For the text-containing cell, return its midpoint in (x, y) coordinate format. 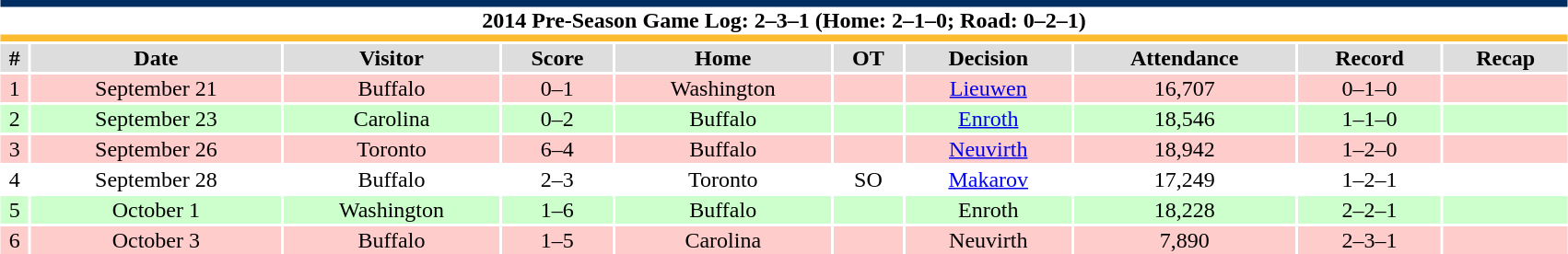
OT (868, 58)
Home (723, 58)
1–2–1 (1369, 179)
6 (15, 240)
1–2–0 (1369, 149)
2–2–1 (1369, 210)
2–3 (557, 179)
September 21 (157, 88)
Score (557, 58)
4 (15, 179)
September 23 (157, 119)
6–4 (557, 149)
September 28 (157, 179)
Makarov (988, 179)
Lieuwen (988, 88)
October 1 (157, 210)
1–5 (557, 240)
0–2 (557, 119)
0–1–0 (1369, 88)
2014 Pre-Season Game Log: 2–3–1 (Home: 2–1–0; Road: 0–2–1) (784, 20)
September 26 (157, 149)
Visitor (392, 58)
# (15, 58)
0–1 (557, 88)
18,228 (1185, 210)
7,890 (1185, 240)
Recap (1505, 58)
18,546 (1185, 119)
SO (868, 179)
2–3–1 (1369, 240)
1–6 (557, 210)
Decision (988, 58)
3 (15, 149)
2 (15, 119)
Attendance (1185, 58)
1–1–0 (1369, 119)
5 (15, 210)
October 3 (157, 240)
18,942 (1185, 149)
16,707 (1185, 88)
Record (1369, 58)
Date (157, 58)
17,249 (1185, 179)
1 (15, 88)
